Provide the [x, y] coordinate of the cell's center where the given text is located.  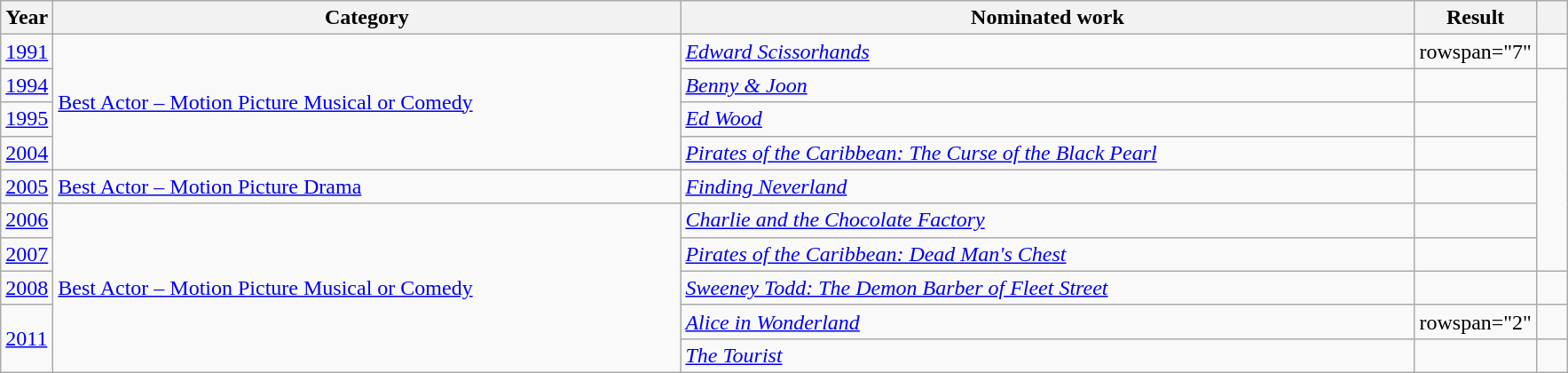
Finding Neverland [1047, 186]
rowspan="2" [1476, 321]
2008 [27, 288]
Best Actor – Motion Picture Drama [367, 186]
Edward Scissorhands [1047, 52]
Benny & Joon [1047, 85]
Result [1476, 18]
Nominated work [1047, 18]
The Tourist [1047, 355]
1995 [27, 119]
2007 [27, 254]
1991 [27, 52]
rowspan="7" [1476, 52]
Category [367, 18]
Alice in Wonderland [1047, 321]
Year [27, 18]
2004 [27, 153]
Pirates of the Caribbean: The Curse of the Black Pearl [1047, 153]
Pirates of the Caribbean: Dead Man's Chest [1047, 254]
2011 [27, 338]
2005 [27, 186]
2006 [27, 220]
1994 [27, 85]
Sweeney Todd: The Demon Barber of Fleet Street [1047, 288]
Ed Wood [1047, 119]
Charlie and the Chocolate Factory [1047, 220]
